From the cell containing the given text, extract its center point as (X, Y) coordinate. 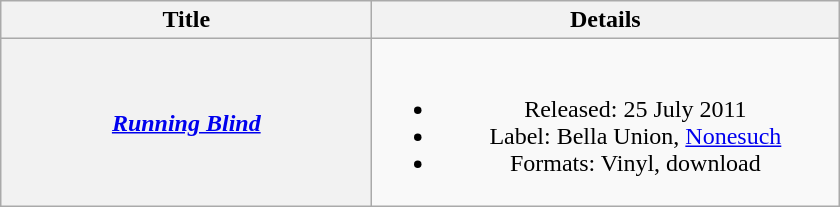
Running Blind (186, 122)
Details (606, 20)
Released: 25 July 2011Label: Bella Union, NonesuchFormats: Vinyl, download (606, 122)
Title (186, 20)
